Search for the cell housing the specified text and yield its [x, y] center coordinate. 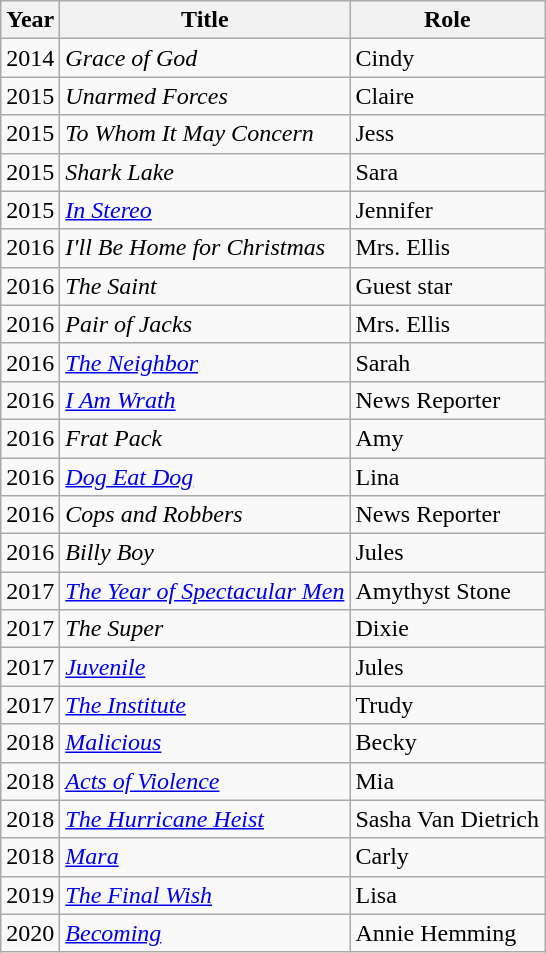
Lina [448, 477]
Sasha Van Dietrich [448, 819]
Jess [448, 134]
Shark Lake [205, 172]
Juvenile [205, 667]
Becky [448, 743]
Unarmed Forces [205, 96]
Jennifer [448, 210]
In Stereo [205, 210]
Lisa [448, 895]
The Year of Spectacular Men [205, 591]
Grace of God [205, 58]
Cops and Robbers [205, 515]
To Whom It May Concern [205, 134]
Amythyst Stone [448, 591]
Becoming [205, 933]
The Institute [205, 705]
Sarah [448, 362]
Annie Hemming [448, 933]
The Super [205, 629]
Frat Pack [205, 438]
Cindy [448, 58]
Billy Boy [205, 553]
Mia [448, 781]
The Neighbor [205, 362]
The Hurricane Heist [205, 819]
Dog Eat Dog [205, 477]
2014 [30, 58]
Pair of Jacks [205, 324]
2020 [30, 933]
I'll Be Home for Christmas [205, 248]
Title [205, 20]
I Am Wrath [205, 400]
Amy [448, 438]
The Saint [205, 286]
Claire [448, 96]
Sara [448, 172]
Carly [448, 857]
Role [448, 20]
Acts of Violence [205, 781]
Dixie [448, 629]
Mara [205, 857]
2019 [30, 895]
Guest star [448, 286]
Malicious [205, 743]
The Final Wish [205, 895]
Trudy [448, 705]
Year [30, 20]
